Provide the (x, y) coordinate of the cell's center where the given text is located.  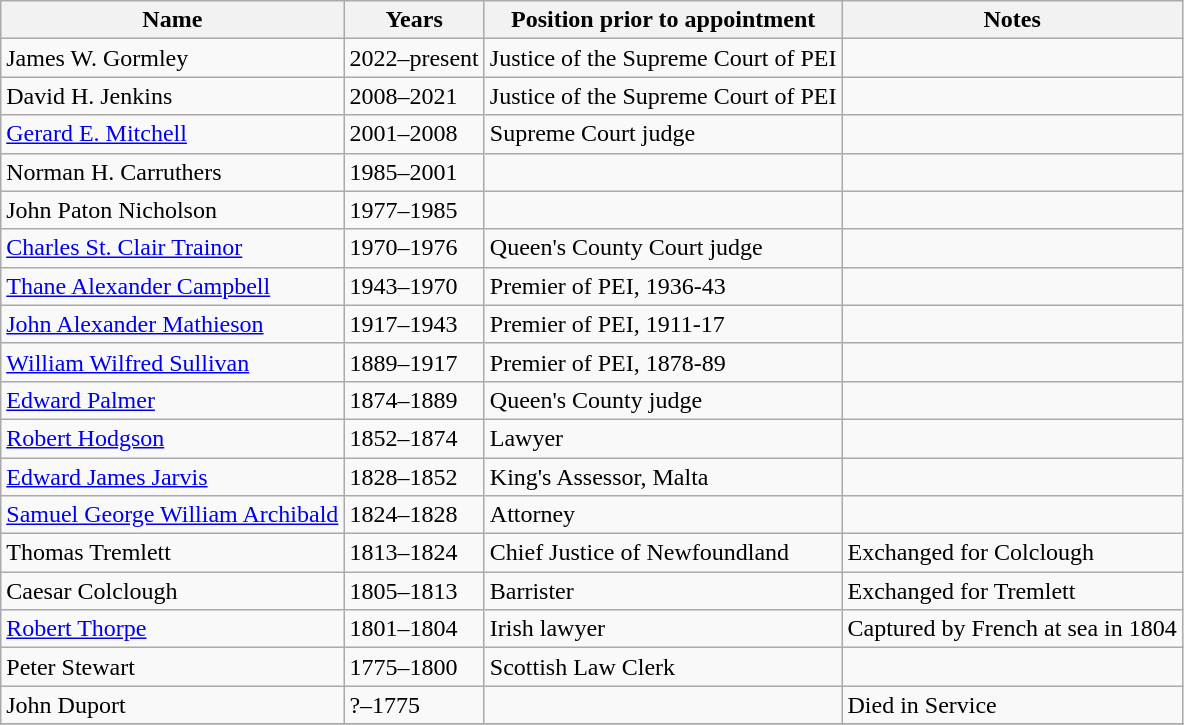
Queen's County Court judge (663, 248)
Lawyer (663, 438)
Exchanged for Colclough (1012, 553)
1977–1985 (414, 210)
1824–1828 (414, 515)
Robert Thorpe (172, 629)
Edward James Jarvis (172, 477)
1985–2001 (414, 172)
Scottish Law Clerk (663, 667)
Irish lawyer (663, 629)
Position prior to appointment (663, 20)
Premier of PEI, 1936-43 (663, 286)
Peter Stewart (172, 667)
King's Assessor, Malta (663, 477)
Queen's County judge (663, 400)
Robert Hodgson (172, 438)
1775–1800 (414, 667)
1943–1970 (414, 286)
Charles St. Clair Trainor (172, 248)
1828–1852 (414, 477)
Barrister (663, 591)
1874–1889 (414, 400)
Thane Alexander Campbell (172, 286)
1889–1917 (414, 362)
2008–2021 (414, 96)
1852–1874 (414, 438)
Caesar Colclough (172, 591)
Died in Service (1012, 705)
Attorney (663, 515)
?–1775 (414, 705)
Premier of PEI, 1911-17 (663, 324)
Name (172, 20)
William Wilfred Sullivan (172, 362)
Exchanged for Tremlett (1012, 591)
Years (414, 20)
John Alexander Mathieson (172, 324)
1813–1824 (414, 553)
Edward Palmer (172, 400)
Captured by French at sea in 1804 (1012, 629)
John Duport (172, 705)
John Paton Nicholson (172, 210)
David H. Jenkins (172, 96)
Norman H. Carruthers (172, 172)
1805–1813 (414, 591)
Samuel George William Archibald (172, 515)
Supreme Court judge (663, 134)
1917–1943 (414, 324)
James W. Gormley (172, 58)
Gerard E. Mitchell (172, 134)
Premier of PEI, 1878-89 (663, 362)
1970–1976 (414, 248)
Chief Justice of Newfoundland (663, 553)
2022–present (414, 58)
2001–2008 (414, 134)
Notes (1012, 20)
1801–1804 (414, 629)
Thomas Tremlett (172, 553)
